For the text-containing cell, return its midpoint in (X, Y) coordinate format. 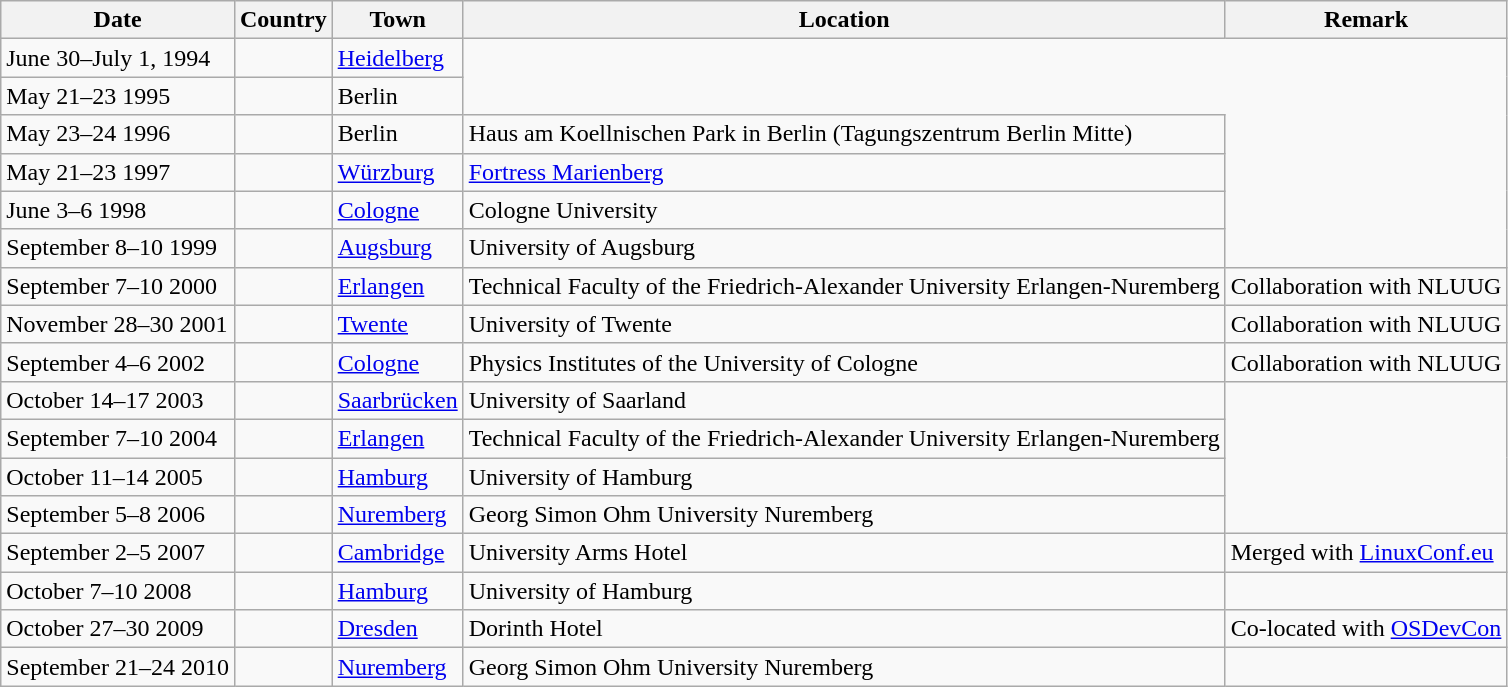
May 21–23 1997 (118, 172)
University Arms Hotel (844, 553)
Cologne University (844, 210)
September 7–10 2000 (118, 286)
Saarbrücken (398, 400)
Haus am Koellnischen Park in Berlin (Tagungszentrum Berlin Mitte) (844, 134)
Cambridge (398, 553)
Heidelberg (398, 58)
University of Twente (844, 324)
June 3–6 1998 (118, 210)
October 27–30 2009 (118, 629)
Würzburg (398, 172)
Physics Institutes of the University of Cologne (844, 362)
Co-located with OSDevCon (1366, 629)
Augsburg (398, 248)
Merged with LinuxConf.eu (1366, 553)
Remark (1366, 20)
June 30–July 1, 1994 (118, 58)
University of Saarland (844, 400)
Dorinth Hotel (844, 629)
September 2–5 2007 (118, 553)
November 28–30 2001 (118, 324)
October 11–14 2005 (118, 477)
Location (844, 20)
September 21–24 2010 (118, 667)
Twente (398, 324)
October 14–17 2003 (118, 400)
Dresden (398, 629)
Country (283, 20)
October 7–10 2008 (118, 591)
University of Augsburg (844, 248)
September 5–8 2006 (118, 515)
September 4–6 2002 (118, 362)
Town (398, 20)
Fortress Marienberg (844, 172)
September 8–10 1999 (118, 248)
Date (118, 20)
May 21–23 1995 (118, 96)
May 23–24 1996 (118, 134)
September 7–10 2004 (118, 438)
